Search for the cell housing the specified text and yield its (X, Y) center coordinate. 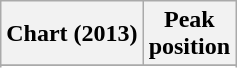
Chart (2013) (72, 34)
Peakposition (189, 34)
